Extract the (X, Y) coordinate from the center of the cell holding the provided text.  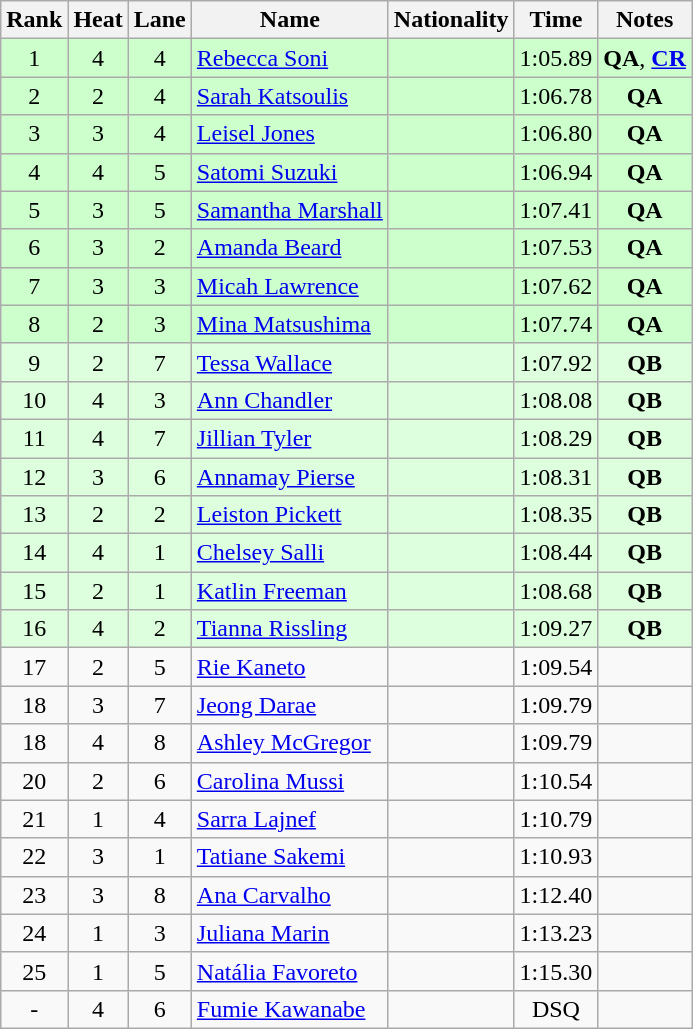
Katlin Freeman (290, 591)
Rie Kaneto (290, 667)
1:08.35 (556, 515)
1:09.27 (556, 629)
Name (290, 20)
1:06.80 (556, 134)
1:07.62 (556, 286)
Fumie Kawanabe (290, 1009)
DSQ (556, 1009)
Leisel Jones (290, 134)
22 (34, 857)
1:07.92 (556, 362)
Rank (34, 20)
1:05.89 (556, 58)
1:08.29 (556, 438)
14 (34, 553)
Amanda Beard (290, 248)
Tianna Rissling (290, 629)
1:06.94 (556, 172)
15 (34, 591)
25 (34, 971)
Juliana Marin (290, 933)
Mina Matsushima (290, 324)
Lane (160, 20)
Tessa Wallace (290, 362)
1:08.31 (556, 477)
13 (34, 515)
1:08.44 (556, 553)
Leiston Pickett (290, 515)
1:06.78 (556, 96)
Heat (98, 20)
QA, CR (645, 58)
1:09.54 (556, 667)
21 (34, 819)
17 (34, 667)
1:07.74 (556, 324)
24 (34, 933)
Jillian Tyler (290, 438)
11 (34, 438)
10 (34, 400)
Annamay Pierse (290, 477)
1:07.41 (556, 210)
12 (34, 477)
1:13.23 (556, 933)
Notes (645, 20)
Ann Chandler (290, 400)
Ana Carvalho (290, 895)
1:07.53 (556, 248)
Carolina Mussi (290, 781)
- (34, 1009)
Tatiane Sakemi (290, 857)
23 (34, 895)
Satomi Suzuki (290, 172)
1:08.68 (556, 591)
1:15.30 (556, 971)
Natália Favoreto (290, 971)
Jeong Darae (290, 705)
9 (34, 362)
1:08.08 (556, 400)
1:12.40 (556, 895)
Time (556, 20)
Sarra Lajnef (290, 819)
Rebecca Soni (290, 58)
1:10.79 (556, 819)
16 (34, 629)
Samantha Marshall (290, 210)
Micah Lawrence (290, 286)
1:10.93 (556, 857)
Ashley McGregor (290, 743)
Nationality (451, 20)
Sarah Katsoulis (290, 96)
Chelsey Salli (290, 553)
1:10.54 (556, 781)
20 (34, 781)
